Determine the [x, y] coordinate at the center of the cell enclosing the given text.  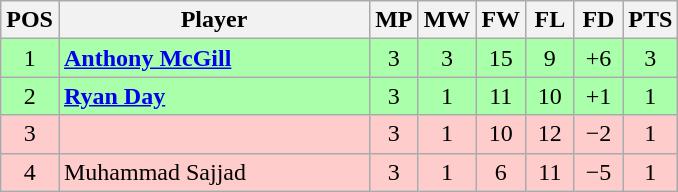
+6 [598, 58]
Muhammad Sajjad [214, 172]
FD [598, 20]
Player [214, 20]
Anthony McGill [214, 58]
4 [30, 172]
12 [550, 134]
9 [550, 58]
+1 [598, 96]
FL [550, 20]
MP [394, 20]
15 [501, 58]
MW [447, 20]
POS [30, 20]
PTS [650, 20]
−5 [598, 172]
FW [501, 20]
Ryan Day [214, 96]
6 [501, 172]
−2 [598, 134]
2 [30, 96]
